Return the (X, Y) coordinate for the center point of the cell that contains the specified text.  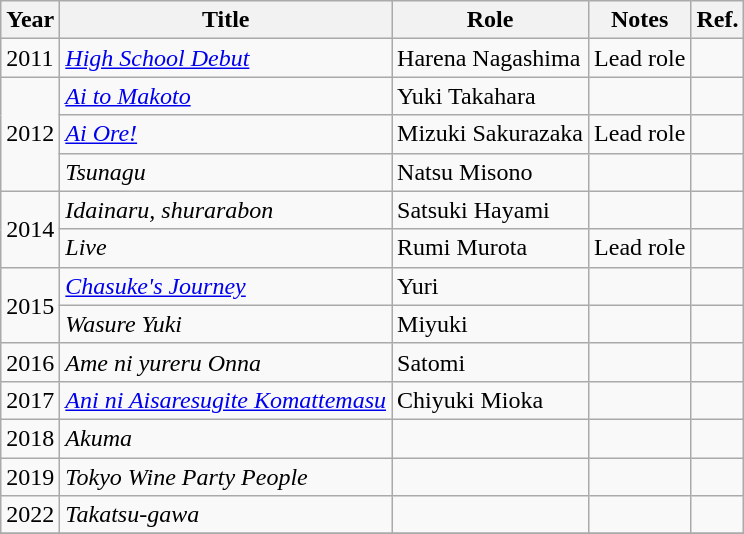
Satomi (490, 362)
2015 (30, 305)
Live (226, 248)
2017 (30, 400)
Role (490, 20)
Tokyo Wine Party People (226, 477)
Yuri (490, 286)
Ame ni yureru Onna (226, 362)
Ai Ore! (226, 134)
Year (30, 20)
Satsuki Hayami (490, 210)
Miyuki (490, 324)
Ani ni Aisaresugite Komattemasu (226, 400)
Rumi Murota (490, 248)
2012 (30, 134)
Takatsu-gawa (226, 515)
2019 (30, 477)
Mizuki Sakurazaka (490, 134)
Chiyuki Mioka (490, 400)
High School Debut (226, 58)
Akuma (226, 438)
Notes (640, 20)
Tsunagu (226, 172)
Wasure Yuki (226, 324)
Title (226, 20)
2022 (30, 515)
Chasuke's Journey (226, 286)
2018 (30, 438)
2016 (30, 362)
Ai to Makoto (226, 96)
Natsu Misono (490, 172)
Harena Nagashima (490, 58)
2014 (30, 229)
Idainaru, shurarabon (226, 210)
Ref. (718, 20)
2011 (30, 58)
Yuki Takahara (490, 96)
